Identify which cell holds the provided text, then report its [X, Y] central coordinate. 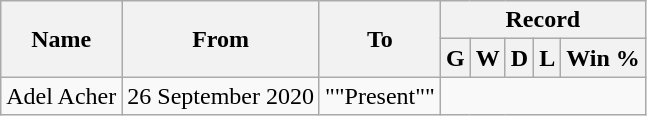
Record [542, 20]
From [221, 39]
L [548, 58]
D [519, 58]
Win % [604, 58]
W [488, 58]
Adel Acher [62, 96]
To [380, 39]
Name [62, 39]
""Present"" [380, 96]
G [455, 58]
26 September 2020 [221, 96]
